For the text-containing cell, return its midpoint in (X, Y) coordinate format. 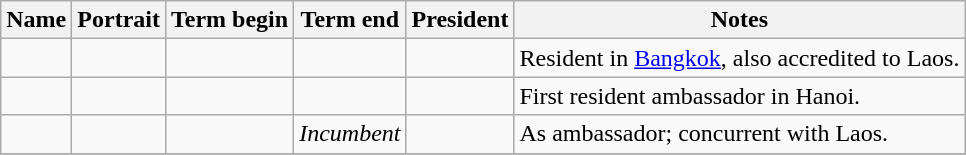
Name (36, 20)
Portrait (119, 20)
Term begin (229, 20)
Incumbent (350, 134)
Notes (740, 20)
Term end (350, 20)
President (460, 20)
As ambassador; concurrent with Laos. (740, 134)
Resident in Bangkok, also accredited to Laos. (740, 58)
First resident ambassador in Hanoi. (740, 96)
